Detect which cell encompasses the target text, then output its [x, y] center coordinate. 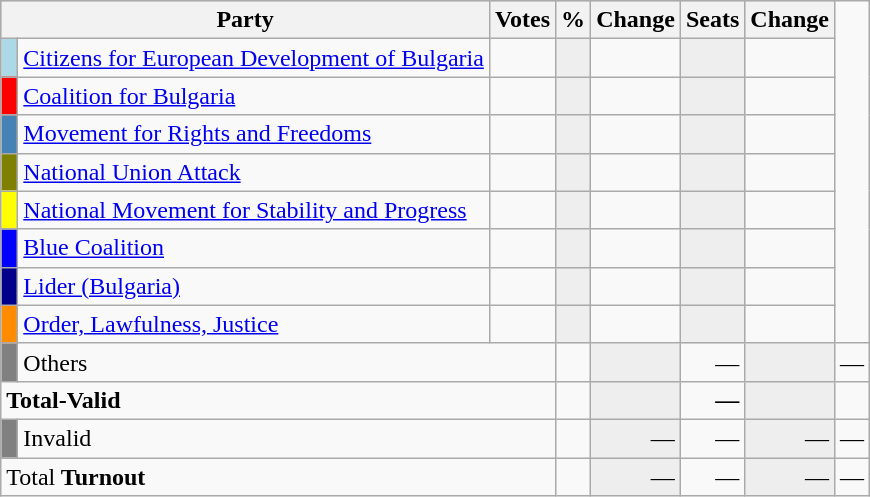
Lider (Bulgaria) [254, 286]
Movement for Rights and Freedoms [254, 134]
National Movement for Stability and Progress [254, 210]
Citizens for European Development of Bulgaria [254, 58]
Party [246, 20]
Coalition for Bulgaria [254, 96]
% [574, 20]
Votes [522, 20]
Order, Lawfulness, Justice [254, 324]
Invalid [287, 438]
Total Turnout [278, 477]
Others [287, 362]
Blue Coalition [254, 248]
National Union Attack [254, 172]
Total-Valid [278, 400]
Seats [712, 20]
